Pinpoint the cell where the given text exists, returning its [x, y] midpoint coordinate. 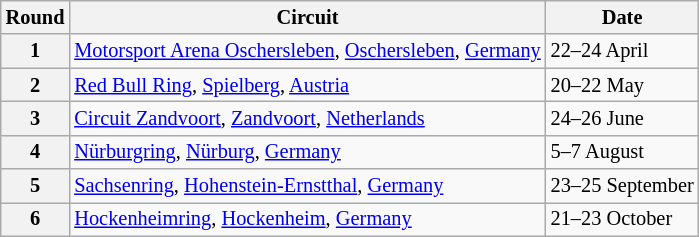
1 [36, 51]
20–22 May [622, 85]
22–24 April [622, 51]
Sachsenring, Hohenstein-Ernstthal, Germany [307, 186]
Nürburgring, Nürburg, Germany [307, 152]
Motorsport Arena Oschersleben, Oschersleben, Germany [307, 51]
Circuit [307, 17]
4 [36, 152]
5 [36, 186]
Red Bull Ring, Spielberg, Austria [307, 85]
24–26 June [622, 118]
5–7 August [622, 152]
21–23 October [622, 219]
Circuit Zandvoort, Zandvoort, Netherlands [307, 118]
23–25 September [622, 186]
6 [36, 219]
2 [36, 85]
3 [36, 118]
Hockenheimring, Hockenheim, Germany [307, 219]
Round [36, 17]
Date [622, 17]
